Determine the [x, y] coordinate at the center of the cell enclosing the given text.  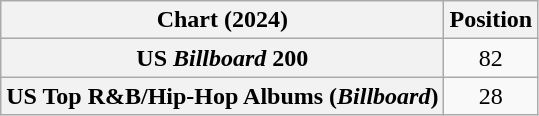
Chart (2024) [222, 20]
Position [491, 20]
28 [491, 96]
US Billboard 200 [222, 58]
82 [491, 58]
US Top R&B/Hip-Hop Albums (Billboard) [222, 96]
